Output the [X, Y] coordinate of the center of the cell containing the given text.  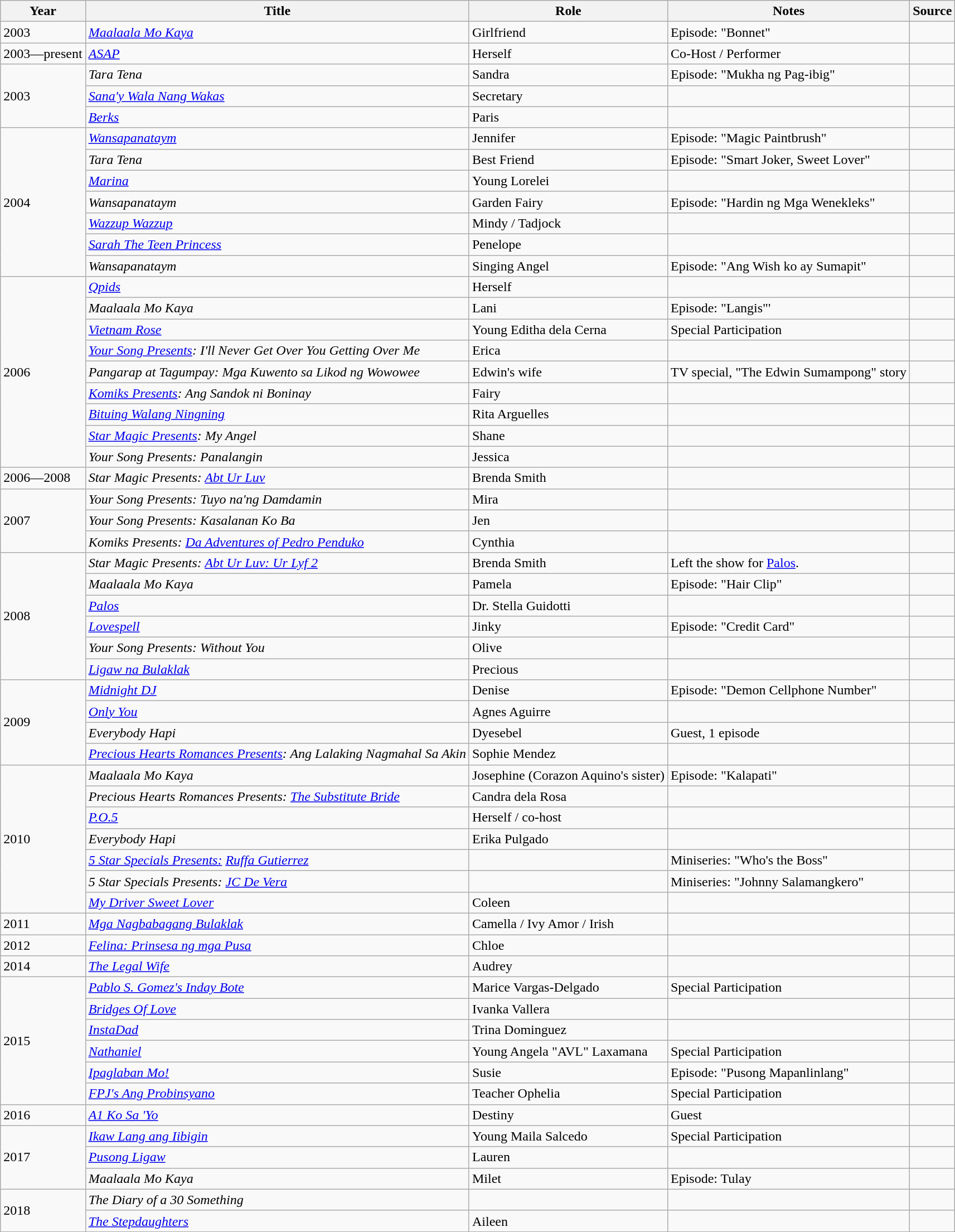
Chloe [568, 945]
Dr. Stella Guidotti [568, 605]
2004 [43, 202]
Precious [568, 669]
Herself / co-host [568, 818]
2006—2008 [43, 478]
Source [932, 11]
P.O.5 [277, 818]
Teacher Ophelia [568, 1094]
Episode: "Magic Paintbrush" [788, 138]
Aileen [568, 1221]
2007 [43, 520]
Role [568, 11]
Star Magic Presents: Abt Ur Luv [277, 478]
Denise [568, 690]
Episode: "Langis"' [788, 308]
Star Magic Presents: Abt Ur Luv: Ur Lyf 2 [277, 563]
Mindy / Tadjock [568, 223]
Your Song Presents: Without You [277, 648]
Title [277, 11]
Lovespell [277, 627]
Nathaniel [277, 1051]
Episode: "Mukha ng Pag-ibig" [788, 75]
A1 Ko Sa 'Yo [277, 1115]
Ikaw Lang ang Iibigin [277, 1136]
The Diary of a 30 Something [277, 1200]
The Legal Wife [277, 967]
2009 [43, 722]
Young Maila Salcedo [568, 1136]
Precious Hearts Romances Presents: Ang Lalaking Nagmahal Sa Akin [277, 754]
Qpids [277, 287]
Your Song Presents: I'll Never Get Over You Getting Over Me [277, 351]
Your Song Presents: Tuyo na'ng Damdamin [277, 499]
Only You [277, 712]
Mga Nagbabagang Bulaklak [277, 924]
Jen [568, 520]
Your Song Presents: Panalangin [277, 457]
Fairy [568, 393]
Episode: "Kalapati" [788, 775]
Secretary [568, 96]
2012 [43, 945]
TV special, "The Edwin Sumampong" story [788, 372]
2008 [43, 616]
Ivanka Vallera [568, 1009]
Bituing Walang Ningning [277, 414]
Edwin's wife [568, 372]
The Stepdaughters [277, 1221]
2014 [43, 967]
Episode: "Hair Clip" [788, 584]
Destiny [568, 1115]
Guest [788, 1115]
Jessica [568, 457]
Wazzup Wazzup [277, 223]
Guest, 1 episode [788, 733]
Marina [277, 181]
Palos [277, 605]
Bridges Of Love [277, 1009]
Episode: "Smart Joker, Sweet Lover" [788, 160]
Notes [788, 11]
Milet [568, 1178]
Young Editha dela Cerna [568, 330]
Best Friend [568, 160]
Episode: "Hardin ng Mga Wenekleks" [788, 202]
Paris [568, 117]
Rita Arguelles [568, 414]
Sarah The Teen Princess [277, 244]
Dyesebel [568, 733]
Episode: "Bonnet" [788, 32]
Episode: Tulay [788, 1178]
Ligaw na Bulaklak [277, 669]
Erika Pulgado [568, 839]
Girlfriend [568, 32]
Episode: "Demon Cellphone Number" [788, 690]
Candra dela Rosa [568, 796]
Erica [568, 351]
ASAP [277, 54]
Komiks Presents: Da Adventures of Pedro Penduko [277, 542]
Susie [568, 1072]
Trina Dominguez [568, 1030]
Pusong Ligaw [277, 1157]
Vietnam Rose [277, 330]
Agnes Aguirre [568, 712]
Olive [568, 648]
2006 [43, 373]
Pangarap at Tagumpay: Mga Kuwento sa Likod ng Wowowee [277, 372]
5 Star Specials Presents: JC De Vera [277, 881]
Midnight DJ [277, 690]
Jinky [568, 627]
2016 [43, 1115]
Pamela [568, 584]
Marice Vargas-Delgado [568, 988]
Sana'y Wala Nang Wakas [277, 96]
Miniseries: "Johnny Salamangkero" [788, 881]
Berks [277, 117]
Ipaglaban Mo! [277, 1072]
FPJ's Ang Probinsyano [277, 1094]
Camella / Ivy Amor / Irish [568, 924]
Shane [568, 436]
Miniseries: "Who's the Boss" [788, 860]
Precious Hearts Romances Presents: The Substitute Bride [277, 796]
Singing Angel [568, 266]
Co-Host / Performer [788, 54]
Mira [568, 499]
2003—present [43, 54]
Pablo S. Gomez's Inday Bote [277, 988]
2018 [43, 1210]
Sophie Mendez [568, 754]
Coleen [568, 902]
Lani [568, 308]
InstaDad [277, 1030]
Episode: "Pusong Mapanlinlang" [788, 1072]
Sandra [568, 75]
Jennifer [568, 138]
5 Star Specials Presents: Ruffa Gutierrez [277, 860]
2011 [43, 924]
Lauren [568, 1157]
Star Magic Presents: My Angel [277, 436]
Komiks Presents: Ang Sandok ni Boninay [277, 393]
Episode: "Ang Wish ko ay Sumapit" [788, 266]
Your Song Presents: Kasalanan Ko Ba [277, 520]
Young Angela "AVL" Laxamana [568, 1051]
Felina: Prinsesa ng mga Pusa [277, 945]
Episode: "Credit Card" [788, 627]
Cynthia [568, 542]
My Driver Sweet Lover [277, 902]
2017 [43, 1157]
Left the show for Palos. [788, 563]
Penelope [568, 244]
Audrey [568, 967]
Young Lorelei [568, 181]
2010 [43, 839]
Josephine (Corazon Aquino's sister) [568, 775]
Year [43, 11]
2015 [43, 1041]
Garden Fairy [568, 202]
